Determine the (x, y) coordinate at the center of the cell enclosing the given text.  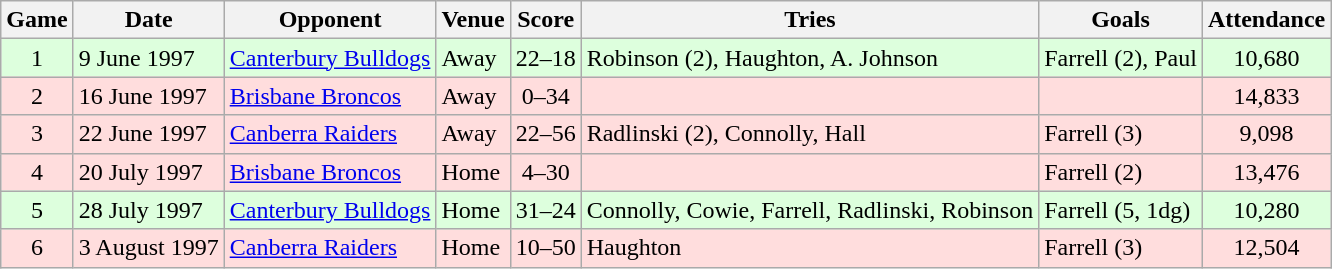
Farrell (2), Paul (1121, 58)
Farrell (2) (1121, 172)
4 (37, 172)
20 July 1997 (148, 172)
10,280 (1266, 210)
Venue (473, 20)
Connolly, Cowie, Farrell, Radlinski, Robinson (810, 210)
4–30 (546, 172)
Goals (1121, 20)
Tries (810, 20)
Opponent (330, 20)
22–56 (546, 134)
22 June 1997 (148, 134)
28 July 1997 (148, 210)
10,680 (1266, 58)
Game (37, 20)
Date (148, 20)
2 (37, 96)
31–24 (546, 210)
1 (37, 58)
16 June 1997 (148, 96)
Robinson (2), Haughton, A. Johnson (810, 58)
Attendance (1266, 20)
Score (546, 20)
3 (37, 134)
12,504 (1266, 248)
0–34 (546, 96)
22–18 (546, 58)
Radlinski (2), Connolly, Hall (810, 134)
13,476 (1266, 172)
Farrell (5, 1dg) (1121, 210)
9 June 1997 (148, 58)
14,833 (1266, 96)
9,098 (1266, 134)
3 August 1997 (148, 248)
6 (37, 248)
10–50 (546, 248)
5 (37, 210)
Haughton (810, 248)
